Scan for the cell matching the given text and deliver its (x, y) coordinate at center. 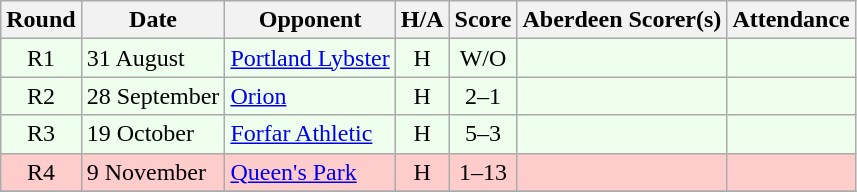
19 October (153, 134)
2–1 (483, 96)
Queen's Park (310, 172)
Date (153, 20)
Aberdeen Scorer(s) (622, 20)
Attendance (791, 20)
31 August (153, 58)
1–13 (483, 172)
R2 (41, 96)
R4 (41, 172)
Forfar Athletic (310, 134)
Orion (310, 96)
Score (483, 20)
Round (41, 20)
Portland Lybster (310, 58)
5–3 (483, 134)
W/O (483, 58)
R3 (41, 134)
9 November (153, 172)
H/A (422, 20)
R1 (41, 58)
Opponent (310, 20)
28 September (153, 96)
